Identify which cell holds the provided text, then report its (x, y) central coordinate. 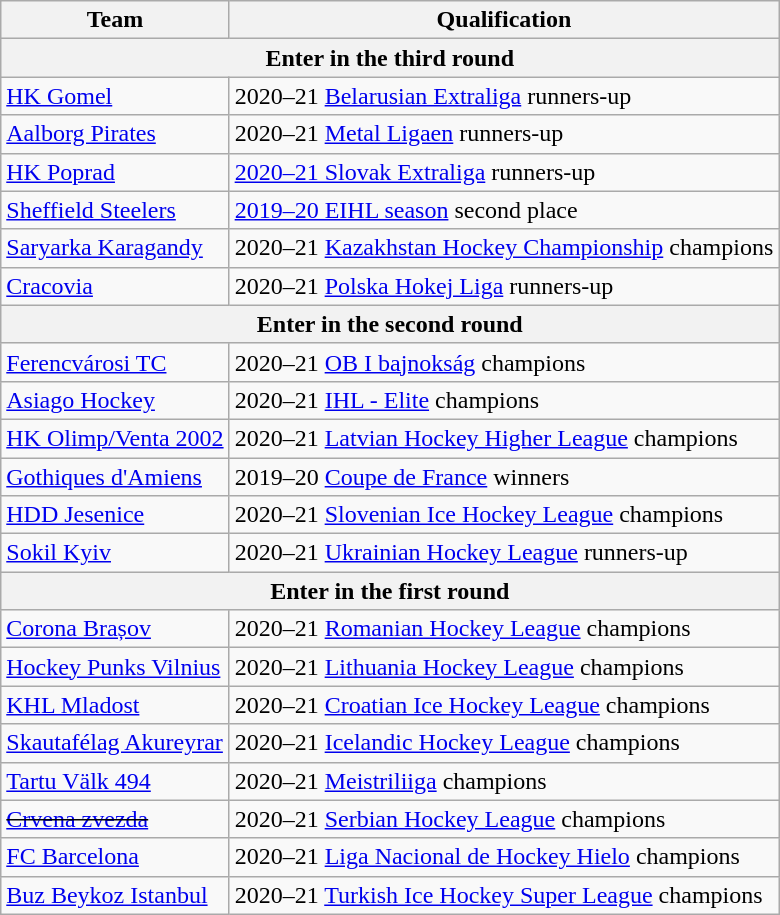
2020–21 Ukrainian Hockey League runners-up (504, 553)
Sheffield Steelers (115, 210)
HK Poprad (115, 172)
FC Barcelona (115, 857)
KHL Mladost (115, 705)
Skautafélag Akureyrar (115, 743)
2020–21 Metal Ligaen runners-up (504, 134)
2020–21 Slovenian Ice Hockey League champions (504, 515)
Team (115, 20)
Ferencvárosi TC (115, 362)
Corona Brașov (115, 629)
HDD Jesenice (115, 515)
Qualification (504, 20)
2020–21 Lithuania Hockey League champions (504, 667)
2020–21 Meistriliiga champions (504, 781)
2020–21 Serbian Hockey League champions (504, 819)
Tartu Välk 494 (115, 781)
Asiago Hockey (115, 400)
Sokil Kyiv (115, 553)
Cracovia (115, 286)
2020–21 Turkish Ice Hockey Super League champions (504, 895)
2020–21 IHL - Elite champions (504, 400)
2020–21 Polska Hokej Liga runners-up (504, 286)
2020–21 Romanian Hockey League champions (504, 629)
2020–21 Slovak Extraliga runners-up (504, 172)
Gothiques d'Amiens (115, 477)
Enter in the first round (390, 591)
2019–20 EIHL season second place (504, 210)
Crvena zvezda (115, 819)
2019–20 Coupe de France winners (504, 477)
Enter in the third round (390, 58)
HK Olimp/Venta 2002 (115, 438)
2020–21 OB I bajnokság champions (504, 362)
2020–21 Icelandic Hockey League champions (504, 743)
2020–21 Belarusian Extraliga runners-up (504, 96)
2020–21 Croatian Ice Hockey League champions (504, 705)
HK Gomel (115, 96)
Aalborg Pirates (115, 134)
2020–21 Kazakhstan Hockey Championship champions (504, 248)
Saryarka Karagandy (115, 248)
Enter in the second round (390, 324)
Buz Beykoz Istanbul (115, 895)
Hockey Punks Vilnius (115, 667)
2020–21 Liga Nacional de Hockey Hielo champions (504, 857)
2020–21 Latvian Hockey Higher League champions (504, 438)
